Locate the cell with the specified text and output its [X, Y] center coordinate. 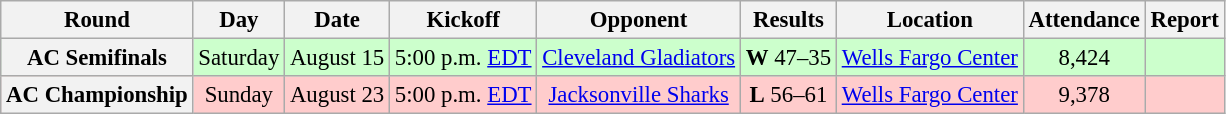
Attendance [1084, 20]
August 23 [338, 95]
Jacksonville Sharks [639, 95]
Sunday [239, 95]
Opponent [639, 20]
Cleveland Gladiators [639, 58]
AC Championship [97, 95]
W 47–35 [788, 58]
Round [97, 20]
Results [788, 20]
9,378 [1084, 95]
L 56–61 [788, 95]
AC Semifinals [97, 58]
Report [1184, 20]
Saturday [239, 58]
Day [239, 20]
Kickoff [464, 20]
Date [338, 20]
August 15 [338, 58]
8,424 [1084, 58]
Location [930, 20]
